Extract the [X, Y] coordinate from the center of the cell holding the provided text.  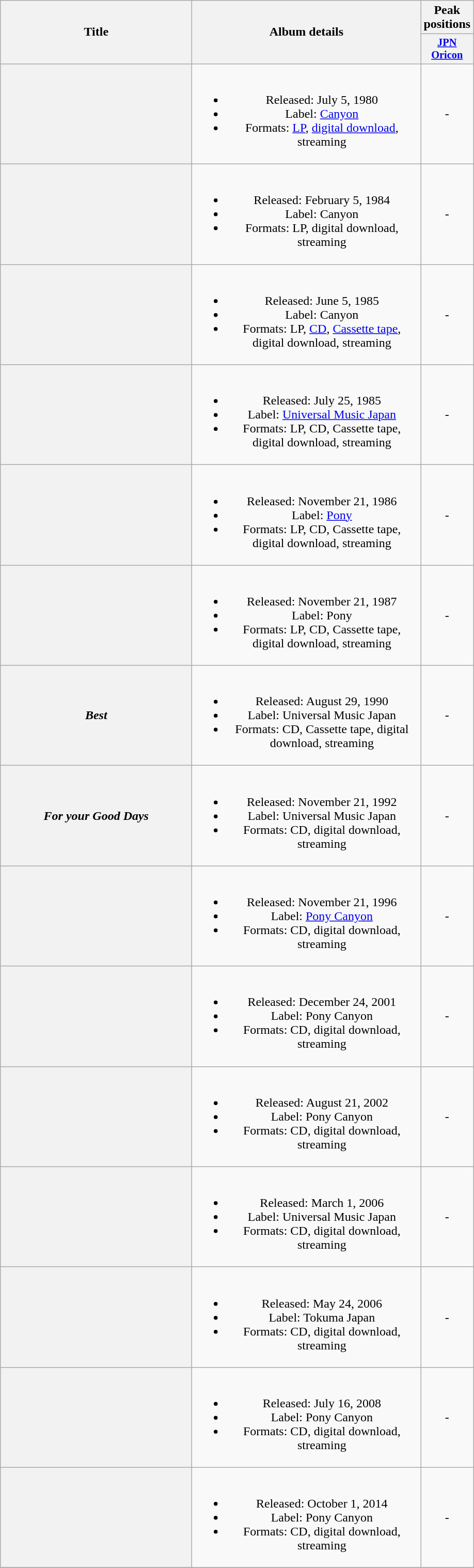
Released: October 1, 2014Label: Pony CanyonFormats: CD, digital download, streaming [307, 1517]
Peak positions [447, 18]
Released: August 29, 1990Label: Universal Music JapanFormats: CD, Cassette tape, digital download, streaming [307, 716]
Released: November 21, 1996Label: Pony CanyonFormats: CD, digital download, streaming [307, 916]
JPNOricon [447, 49]
Released: June 5, 1985Label: CanyonFormats: LP, CD, Cassette tape, digital download, streaming [307, 315]
Album details [307, 32]
Released: July 25, 1985Label: Universal Music JapanFormats: LP, CD, Cassette tape, digital download, streaming [307, 415]
Released: August 21, 2002Label: Pony CanyonFormats: CD, digital download, streaming [307, 1116]
Released: November 21, 1986Label: PonyFormats: LP, CD, Cassette tape, digital download, streaming [307, 515]
Released: December 24, 2001Label: Pony CanyonFormats: CD, digital download, streaming [307, 1016]
Released: July 16, 2008Label: Pony CanyonFormats: CD, digital download, streaming [307, 1417]
Best [96, 716]
Released: May 24, 2006Label: Tokuma JapanFormats: CD, digital download, streaming [307, 1317]
Released: November 21, 1992Label: Universal Music JapanFormats: CD, digital download, streaming [307, 816]
Released: February 5, 1984Label: CanyonFormats: LP, digital download, streaming [307, 214]
Released: March 1, 2006Label: Universal Music JapanFormats: CD, digital download, streaming [307, 1217]
For your Good Days [96, 816]
Title [96, 32]
Released: July 5, 1980Label: CanyonFormats: LP, digital download, streaming [307, 114]
Released: November 21, 1987Label: PonyFormats: LP, CD, Cassette tape, digital download, streaming [307, 615]
